Output the [x, y] coordinate of the center of the cell containing the given text.  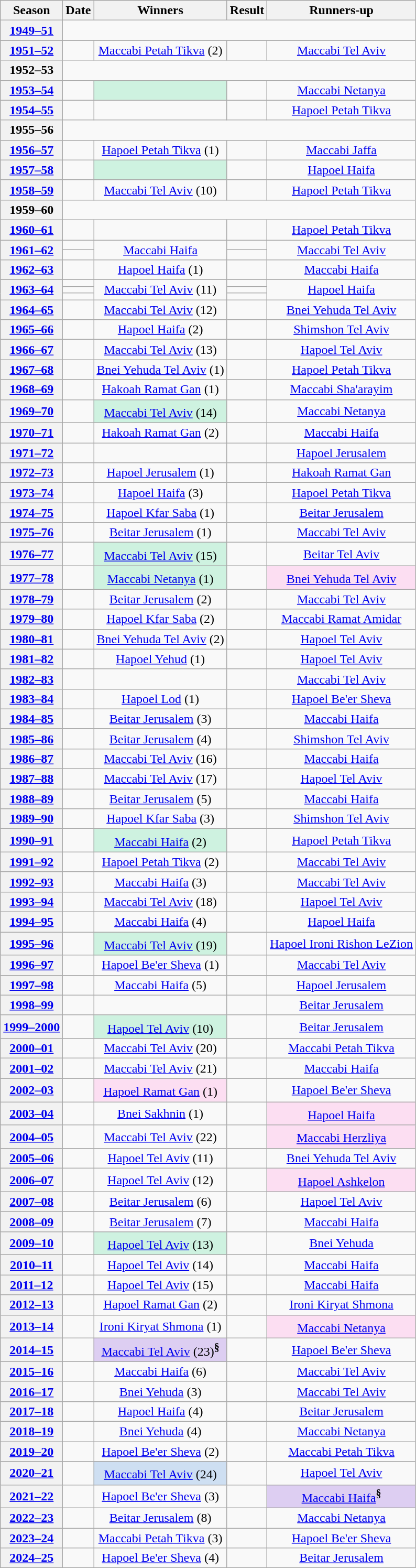
Runners-up [342, 10]
2011–12 [31, 1285]
Hapoel Ramat Gan (1) [160, 1090]
1958–59 [31, 190]
Hapoel Tel Aviv (14) [160, 1265]
2020–21 [31, 1473]
1974–75 [31, 513]
Maccabi Tel Aviv (13) [160, 350]
1966–67 [31, 350]
1978–79 [31, 599]
Bnei Yehuda Tel Aviv (1) [160, 370]
1985–86 [31, 739]
Maccabi Sha'arayim [342, 390]
Hapoel Tel Aviv (10) [160, 1026]
Hapoel Kfar Saba (2) [160, 619]
2008–09 [31, 1221]
1953–54 [31, 90]
1955–56 [31, 130]
Beitar Tel Aviv [342, 555]
2009–10 [31, 1243]
1960–61 [31, 230]
Hapoel Jerusalem (1) [160, 473]
1972–73 [31, 473]
Maccabi Tel Aviv (19) [160, 944]
Hapoel Tel Aviv (12) [160, 1181]
1968–69 [31, 390]
Result [247, 10]
Maccabi Tel Aviv (14) [160, 411]
2006–07 [31, 1181]
2017–18 [31, 1411]
Bnei Yehuda [342, 1243]
2000–01 [31, 1048]
Hakoah Ramat Gan (1) [160, 390]
1977–78 [31, 578]
Winners [160, 10]
Maccabi Tel Aviv (23)§ [160, 1350]
Beitar Jerusalem (3) [160, 719]
1957–58 [31, 170]
Ironi Kiryat Shmona [342, 1305]
1971–72 [31, 453]
Beitar Jerusalem (2) [160, 599]
1982–83 [31, 679]
Bnei Yehuda (3) [160, 1391]
Maccabi Tel Aviv (12) [160, 310]
Maccabi Jaffa [342, 150]
Bnei Yehuda (4) [160, 1431]
2024–25 [31, 1558]
Maccabi Haifa (4) [160, 922]
Maccabi Haifa (2) [160, 841]
1952–53 [31, 70]
1962–63 [31, 270]
2021–22 [31, 1496]
1951–52 [31, 50]
1996–97 [31, 965]
1973–74 [31, 493]
Maccabi Tel Aviv (21) [160, 1068]
Maccabi Tel Aviv (18) [160, 902]
Maccabi Netanya (1) [160, 578]
Maccabi Petah Tikva (3) [160, 1538]
2002–03 [31, 1090]
2003–04 [31, 1113]
Maccabi Haifa§ [342, 1496]
1993–94 [31, 902]
Hapoel Tel Aviv (13) [160, 1243]
Hapoel Haifa (1) [160, 270]
Maccabi Haifa (3) [160, 882]
1983–84 [31, 699]
1979–80 [31, 619]
1992–93 [31, 882]
1997–98 [31, 985]
Hapoel Haifa (2) [160, 330]
1989–90 [31, 819]
Maccabi Tel Aviv (20) [160, 1048]
Hapoel Haifa (4) [160, 1411]
Bnei Sakhnin (1) [160, 1113]
1949–51 [31, 30]
1967–68 [31, 370]
Maccabi Tel Aviv (16) [160, 759]
2007–08 [31, 1202]
Hapoel Ramat Gan (2) [160, 1305]
Hapoel Lod (1) [160, 699]
1975–76 [31, 533]
Hapoel Petah Tikva (2) [160, 862]
1987–88 [31, 779]
1981–82 [31, 659]
Hapoel Kfar Saba (1) [160, 513]
Hapoel Be'er Sheva (4) [160, 1558]
2013–14 [31, 1326]
1990–91 [31, 841]
Maccabi Haifa (5) [160, 985]
Maccabi Tel Aviv (11) [160, 290]
2022–23 [31, 1518]
2019–20 [31, 1452]
1954–55 [31, 110]
2001–02 [31, 1068]
Maccabi Herzliya [342, 1137]
Beitar Jerusalem (1) [160, 533]
1961–62 [31, 250]
1963–64 [31, 290]
1988–89 [31, 799]
Maccabi Petah Tikva (2) [160, 50]
1991–92 [31, 862]
Hapoel Be'er Sheva (1) [160, 965]
Maccabi Tel Aviv (10) [160, 190]
Hapoel Yehud (1) [160, 659]
2010–11 [31, 1265]
2014–15 [31, 1350]
2023–24 [31, 1538]
Bnei Yehuda Tel Aviv (2) [160, 639]
Beitar Jerusalem (4) [160, 739]
1984–85 [31, 719]
2015–16 [31, 1371]
Hapoel Tel Aviv (11) [160, 1159]
Maccabi Tel Aviv (17) [160, 779]
2016–17 [31, 1391]
Hapoel Kfar Saba (3) [160, 819]
Hakoah Ramat Gan (2) [160, 433]
Hapoel Be'er Sheva (3) [160, 1496]
Beitar Jerusalem (8) [160, 1518]
1998–99 [31, 1005]
1976–77 [31, 555]
Maccabi Haifa (6) [160, 1371]
2005–06 [31, 1159]
Beitar Jerusalem (7) [160, 1221]
2012–13 [31, 1305]
1970–71 [31, 433]
1959–60 [31, 210]
Date [79, 10]
1999–2000 [31, 1026]
1994–95 [31, 922]
1965–66 [31, 330]
Hapoel Ashkelon [342, 1181]
Ironi Kiryat Shmona (1) [160, 1326]
Beitar Jerusalem (5) [160, 799]
1980–81 [31, 639]
Hapoel Petah Tikva (1) [160, 150]
Maccabi Tel Aviv (22) [160, 1137]
2004–05 [31, 1137]
Hapoel Haifa (3) [160, 493]
1995–96 [31, 944]
Hapoel Tel Aviv (15) [160, 1285]
Maccabi Tel Aviv (24) [160, 1473]
Hapoel Be'er Sheva (2) [160, 1452]
1956–57 [31, 150]
Season [31, 10]
1986–87 [31, 759]
Hapoel Ironi Rishon LeZion [342, 944]
Maccabi Tel Aviv (15) [160, 555]
Beitar Jerusalem (6) [160, 1202]
Hakoah Ramat Gan [342, 473]
Maccabi Ramat Amidar [342, 619]
1969–70 [31, 411]
2018–19 [31, 1431]
1964–65 [31, 310]
